Capture the cell that displays the provided text and extract its [X, Y] central coordinate. 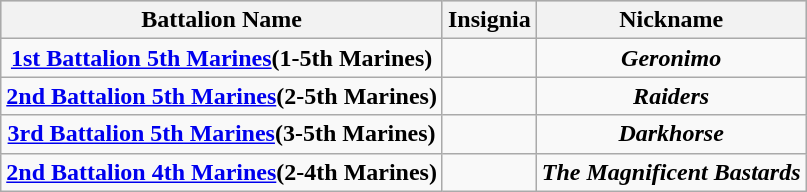
2nd Battalion 4th Marines(2-4th Marines) [222, 172]
Raiders [671, 96]
2nd Battalion 5th Marines(2-5th Marines) [222, 96]
The Magnificent Bastards [671, 172]
Battalion Name [222, 20]
Insignia [489, 20]
Nickname [671, 20]
3rd Battalion 5th Marines(3-5th Marines) [222, 134]
Geronimo [671, 58]
1st Battalion 5th Marines(1-5th Marines) [222, 58]
Darkhorse [671, 134]
